Detect which cell encompasses the target text, then output its (X, Y) center coordinate. 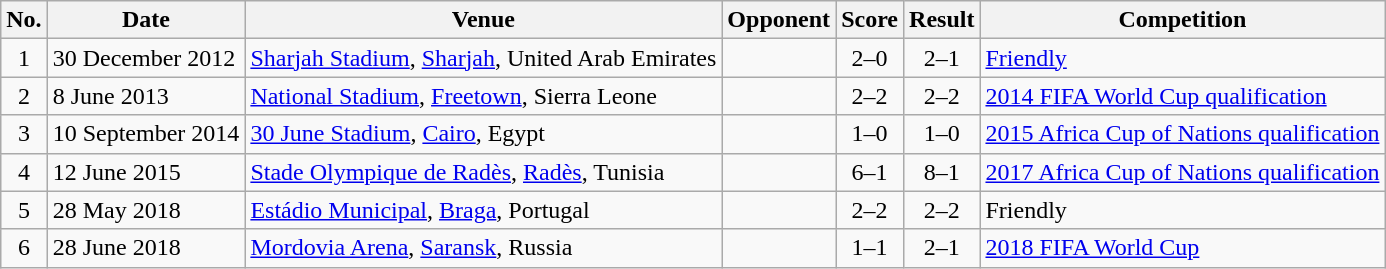
Estádio Municipal, Braga, Portugal (484, 210)
3 (24, 134)
30 June Stadium, Cairo, Egypt (484, 134)
2014 FIFA World Cup qualification (1182, 96)
8–1 (942, 172)
Competition (1182, 20)
12 June 2015 (146, 172)
8 June 2013 (146, 96)
2 (24, 96)
6 (24, 248)
Result (942, 20)
5 (24, 210)
Venue (484, 20)
10 September 2014 (146, 134)
Date (146, 20)
Sharjah Stadium, Sharjah, United Arab Emirates (484, 58)
6–1 (870, 172)
2017 Africa Cup of Nations qualification (1182, 172)
Mordovia Arena, Saransk, Russia (484, 248)
Stade Olympique de Radès, Radès, Tunisia (484, 172)
1 (24, 58)
1–1 (870, 248)
2018 FIFA World Cup (1182, 248)
28 June 2018 (146, 248)
28 May 2018 (146, 210)
2015 Africa Cup of Nations qualification (1182, 134)
Opponent (779, 20)
2–0 (870, 58)
30 December 2012 (146, 58)
Score (870, 20)
No. (24, 20)
4 (24, 172)
National Stadium, Freetown, Sierra Leone (484, 96)
